Determine the [X, Y] coordinate at the center of the cell enclosing the given text.  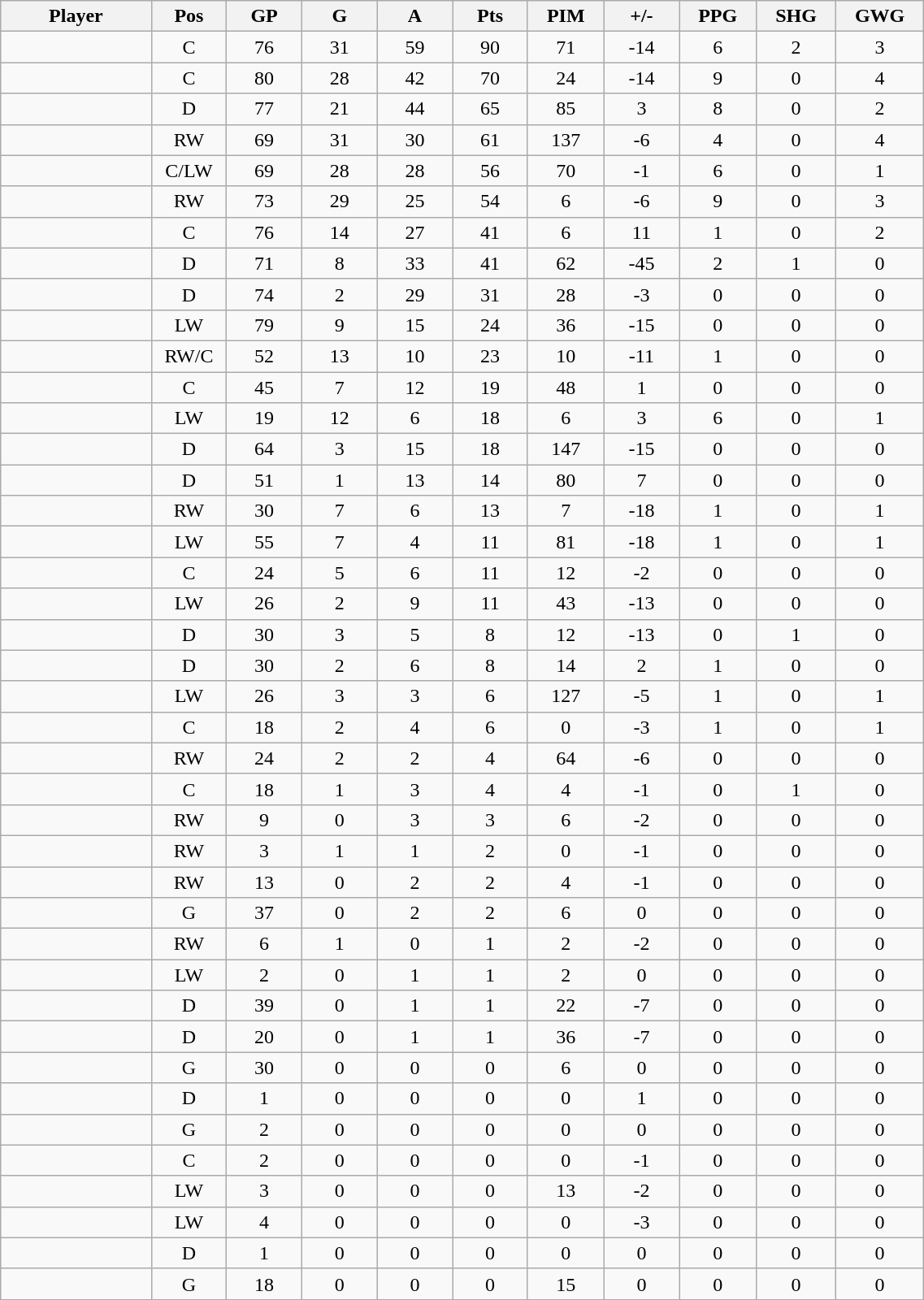
SHG [796, 16]
81 [566, 542]
25 [414, 201]
Player [76, 16]
79 [265, 325]
55 [265, 542]
54 [491, 201]
48 [566, 388]
65 [491, 109]
22 [566, 1006]
44 [414, 109]
39 [265, 1006]
A [414, 16]
52 [265, 356]
56 [491, 171]
77 [265, 109]
-45 [642, 263]
59 [414, 47]
Pts [491, 16]
74 [265, 294]
RW/C [189, 356]
127 [566, 696]
45 [265, 388]
61 [491, 140]
90 [491, 47]
GP [265, 16]
-11 [642, 356]
-5 [642, 696]
43 [566, 604]
GWG [879, 16]
42 [414, 78]
137 [566, 140]
PIM [566, 16]
21 [340, 109]
23 [491, 356]
33 [414, 263]
147 [566, 449]
C/LW [189, 171]
+/- [642, 16]
37 [265, 913]
27 [414, 232]
PPG [718, 16]
62 [566, 263]
20 [265, 1037]
85 [566, 109]
51 [265, 480]
73 [265, 201]
Pos [189, 16]
